Identify which cell holds the provided text, then report its [X, Y] central coordinate. 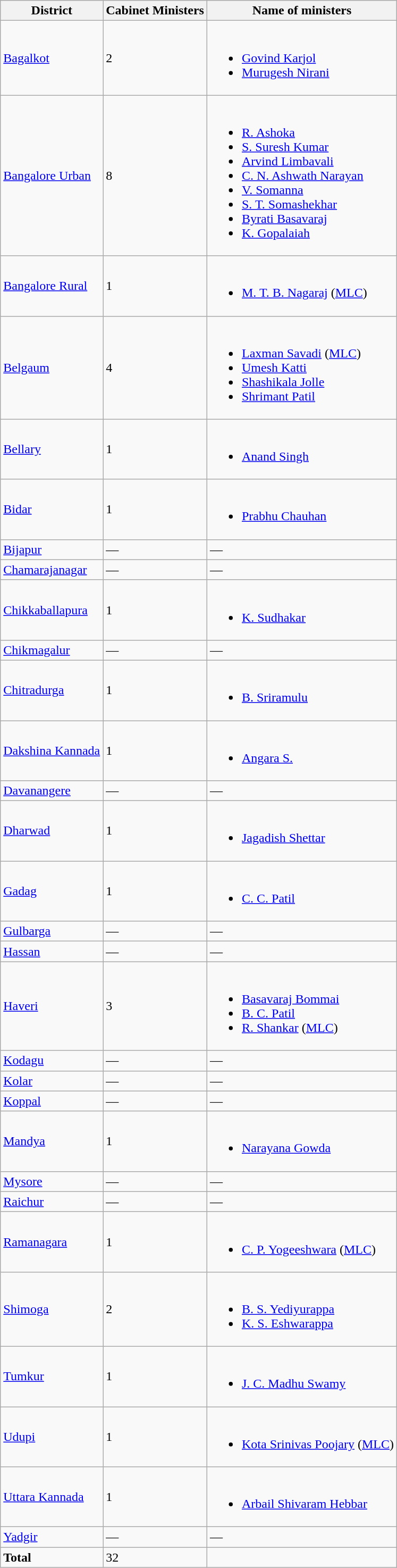
Kota Srinivas Poojary (MLC) [302, 1436]
M. T. B. Nagaraj (MLC) [302, 286]
Anand Singh [302, 449]
Name of ministers [302, 11]
Laxman Savadi (MLC)Umesh KattiShashikala JolleShrimant Patil [302, 368]
Ramanagara [52, 1241]
C. P. Yogeeshwara (MLC) [302, 1241]
Chitradurga [52, 690]
R. AshokaS. Suresh KumarArvind LimbavaliC. N. Ashwath NarayanV. SomannaS. T. SomashekharByrati BasavarajK. Gopalaiah [302, 176]
Bidar [52, 510]
Udupi [52, 1436]
Raichur [52, 1202]
32 [155, 1557]
Tumkur [52, 1377]
Hassan [52, 952]
Chikkaballapura [52, 610]
3 [155, 1006]
Prabhu Chauhan [302, 510]
Haveri [52, 1006]
District [52, 11]
Belgaum [52, 368]
Dharwad [52, 831]
Kolar [52, 1081]
Koppal [52, 1101]
Cabinet Ministers [155, 11]
Chikmagalur [52, 650]
Yadgir [52, 1537]
Arbail Shivaram Hebbar [302, 1497]
J. C. Madhu Swamy [302, 1377]
K. Sudhakar [302, 610]
Bagalkot [52, 58]
Dakshina Kannada [52, 750]
Gulbarga [52, 931]
Bangalore Urban [52, 176]
Bellary [52, 449]
Mandya [52, 1141]
B. Sriramulu [302, 690]
C. C. Patil [302, 891]
Kodagu [52, 1061]
Shimoga [52, 1309]
Mysore [52, 1181]
4 [155, 368]
Bijapur [52, 549]
Gadag [52, 891]
Jagadish Shettar [302, 831]
Chamarajanagar [52, 570]
Uttara Kannada [52, 1497]
Govind KarjolMurugesh Nirani [302, 58]
Angara S. [302, 750]
Davanangere [52, 791]
Total [52, 1557]
Narayana Gowda [302, 1141]
B. S. YediyurappaK. S. Eshwarappa [302, 1309]
8 [155, 176]
Basavaraj BommaiB. C. PatilR. Shankar (MLC) [302, 1006]
Bangalore Rural [52, 286]
